Capture the cell that displays the provided text and extract its (x, y) central coordinate. 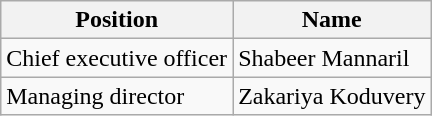
Name (332, 20)
Shabeer Mannaril (332, 58)
Position (117, 20)
Chief executive officer (117, 58)
Managing director (117, 96)
Zakariya Koduvery (332, 96)
